From the cell containing the given text, extract its center point as [x, y] coordinate. 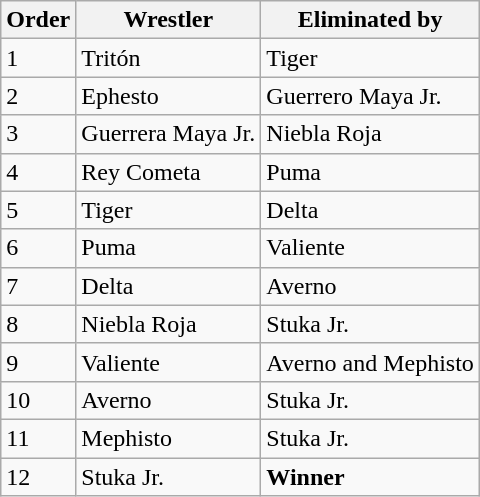
Tritón [168, 58]
Eliminated by [370, 20]
Order [38, 20]
Guerrera Maya Jr. [168, 134]
10 [38, 400]
3 [38, 134]
Averno and Mephisto [370, 362]
Winner [370, 477]
7 [38, 286]
Guerrero Maya Jr. [370, 96]
9 [38, 362]
2 [38, 96]
12 [38, 477]
6 [38, 248]
Rey Cometa [168, 172]
Ephesto [168, 96]
5 [38, 210]
Mephisto [168, 438]
8 [38, 324]
1 [38, 58]
11 [38, 438]
Wrestler [168, 20]
4 [38, 172]
